Return (x, y) of the center of cell containing provided text 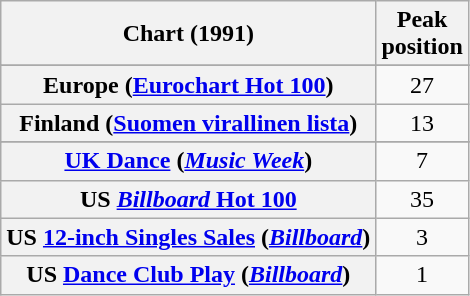
US Billboard Hot 100 (188, 199)
Chart (1991) (188, 34)
Peakposition (422, 34)
UK Dance (Music Week) (188, 161)
35 (422, 199)
7 (422, 161)
US 12-inch Singles Sales (Billboard) (188, 237)
13 (422, 123)
US Dance Club Play (Billboard) (188, 275)
3 (422, 237)
Europe (Eurochart Hot 100) (188, 85)
Finland (Suomen virallinen lista) (188, 123)
27 (422, 85)
1 (422, 275)
